Return [x, y] of the center of cell containing provided text 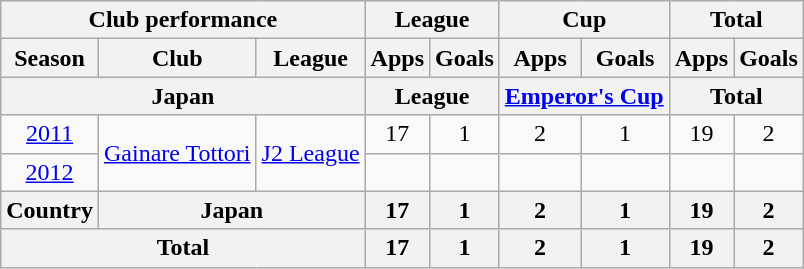
J2 League [310, 153]
Emperor's Cup [584, 96]
Club [177, 58]
Country [50, 210]
2011 [50, 134]
Gainare Tottori [177, 153]
Season [50, 58]
2012 [50, 172]
Club performance [183, 20]
Cup [584, 20]
